Capture the cell that displays the provided text and extract its (x, y) central coordinate. 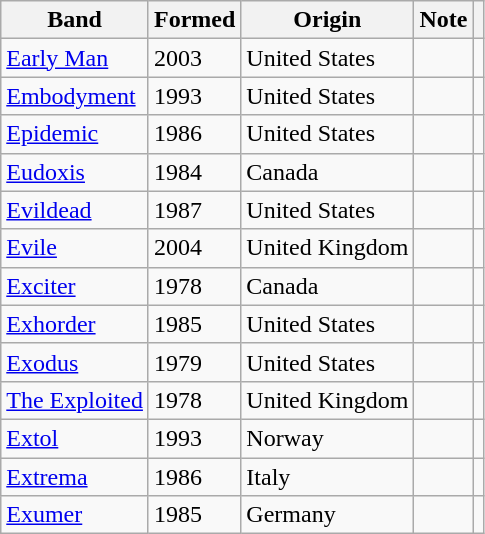
The Exploited (75, 400)
Extol (75, 438)
Band (75, 20)
Evile (75, 248)
Germany (328, 515)
2004 (194, 248)
Note (444, 20)
Exhorder (75, 324)
Exciter (75, 286)
Embodyment (75, 96)
Extrema (75, 477)
Evildead (75, 210)
1987 (194, 210)
Exumer (75, 515)
Exodus (75, 362)
Origin (328, 20)
Formed (194, 20)
Italy (328, 477)
1979 (194, 362)
Early Man (75, 58)
Epidemic (75, 134)
Eudoxis (75, 172)
2003 (194, 58)
1984 (194, 172)
Norway (328, 438)
